Find where the given text appears and provide that cell's center as (X, Y) coordinate. 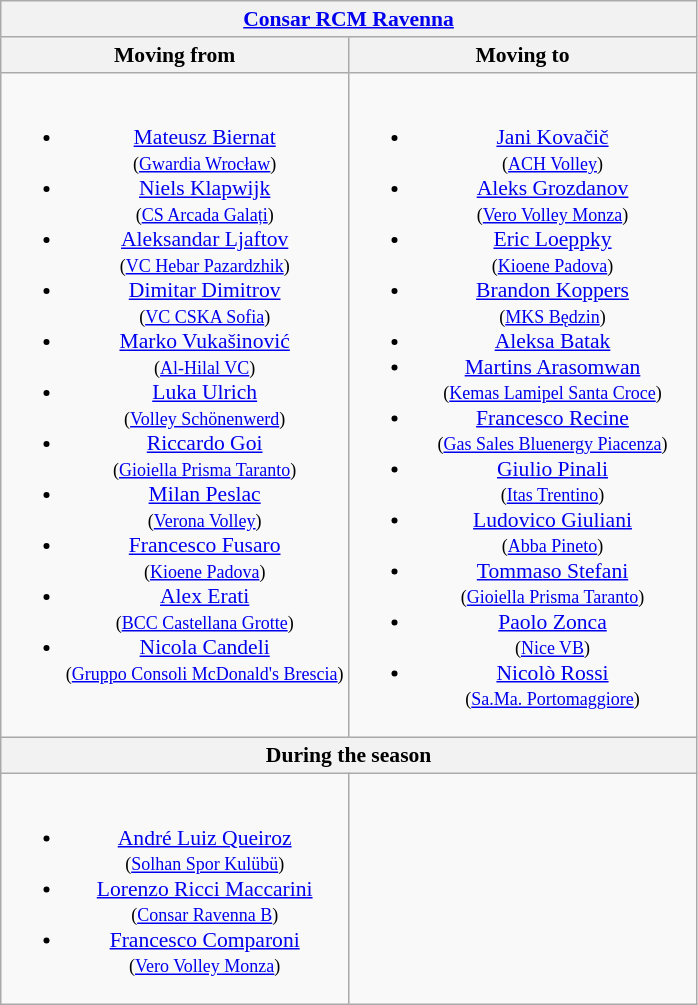
During the season (349, 756)
Moving from (175, 55)
André Luiz Queiroz(Solhan Spor Kulübü) Lorenzo Ricci Maccarini(Consar Ravenna B) Francesco Comparoni(Vero Volley Monza) (175, 889)
Moving to (523, 55)
Consar RCM Ravenna (349, 19)
